Scan for the cell matching the given text and deliver its (x, y) coordinate at center. 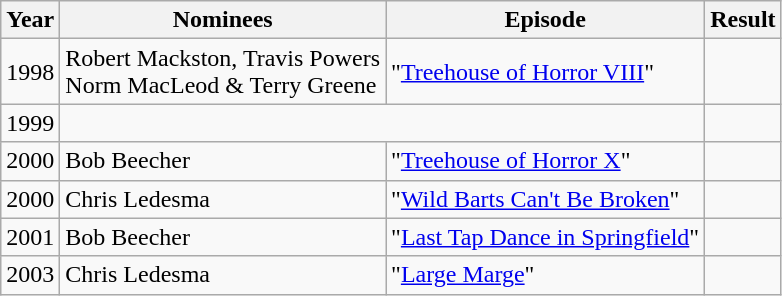
"Treehouse of Horror VIII" (546, 72)
"Treehouse of Horror X" (546, 161)
Episode (546, 20)
"Large Marge" (546, 275)
1998 (30, 72)
"Last Tap Dance in Springfield" (546, 237)
2003 (30, 275)
Year (30, 20)
Robert Mackston, Travis PowersNorm MacLeod & Terry Greene (223, 72)
Nominees (223, 20)
1999 (30, 123)
"Wild Barts Can't Be Broken" (546, 199)
Result (743, 20)
2001 (30, 237)
